Scan for the cell matching the given text and deliver its (X, Y) coordinate at center. 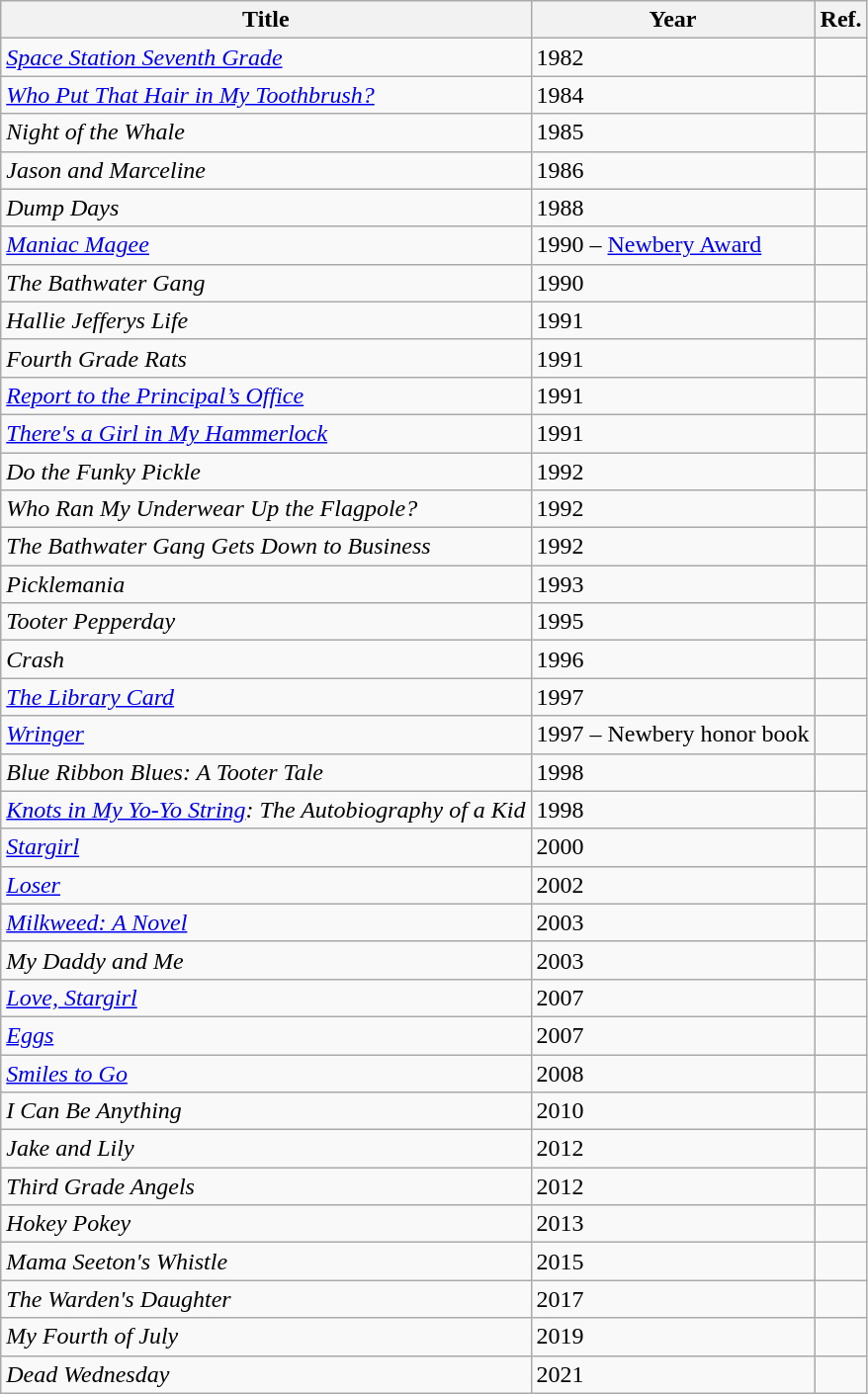
Who Put That Hair in My Toothbrush? (266, 95)
Love, Stargirl (266, 998)
The Bathwater Gang (266, 283)
Picklemania (266, 584)
1995 (672, 622)
Dump Days (266, 208)
Stargirl (266, 847)
Crash (266, 659)
The Bathwater Gang Gets Down to Business (266, 547)
Hokey Pokey (266, 1224)
Tooter Pepperday (266, 622)
My Fourth of July (266, 1337)
Title (266, 20)
2013 (672, 1224)
Eggs (266, 1035)
There's a Girl in My Hammerlock (266, 433)
Hallie Jefferys Life (266, 320)
Blue Ribbon Blues: A Tooter Tale (266, 772)
1984 (672, 95)
2002 (672, 885)
I Can Be Anything (266, 1111)
Report to the Principal’s Office (266, 395)
1990 (672, 283)
1990 – Newbery Award (672, 245)
1997 – Newbery honor book (672, 735)
Space Station Seventh Grade (266, 57)
1997 (672, 697)
Who Ran My Underwear Up the Flagpole? (266, 509)
Do the Funky Pickle (266, 472)
Jake and Lily (266, 1149)
1993 (672, 584)
Knots in My Yo-Yo String: The Autobiography of a Kid (266, 810)
Fourth Grade Rats (266, 358)
Night of the Whale (266, 132)
2019 (672, 1337)
2008 (672, 1073)
My Daddy and Me (266, 960)
2015 (672, 1262)
Year (672, 20)
2010 (672, 1111)
1985 (672, 132)
Dead Wednesday (266, 1374)
2017 (672, 1299)
The Library Card (266, 697)
1996 (672, 659)
2021 (672, 1374)
Third Grade Angels (266, 1186)
Wringer (266, 735)
Ref. (840, 20)
Mama Seeton's Whistle (266, 1262)
Jason and Marceline (266, 170)
Loser (266, 885)
Maniac Magee (266, 245)
Smiles to Go (266, 1073)
1986 (672, 170)
The Warden's Daughter (266, 1299)
2000 (672, 847)
1982 (672, 57)
Milkweed: A Novel (266, 922)
1988 (672, 208)
